Identify which cell holds the provided text, then report its (X, Y) central coordinate. 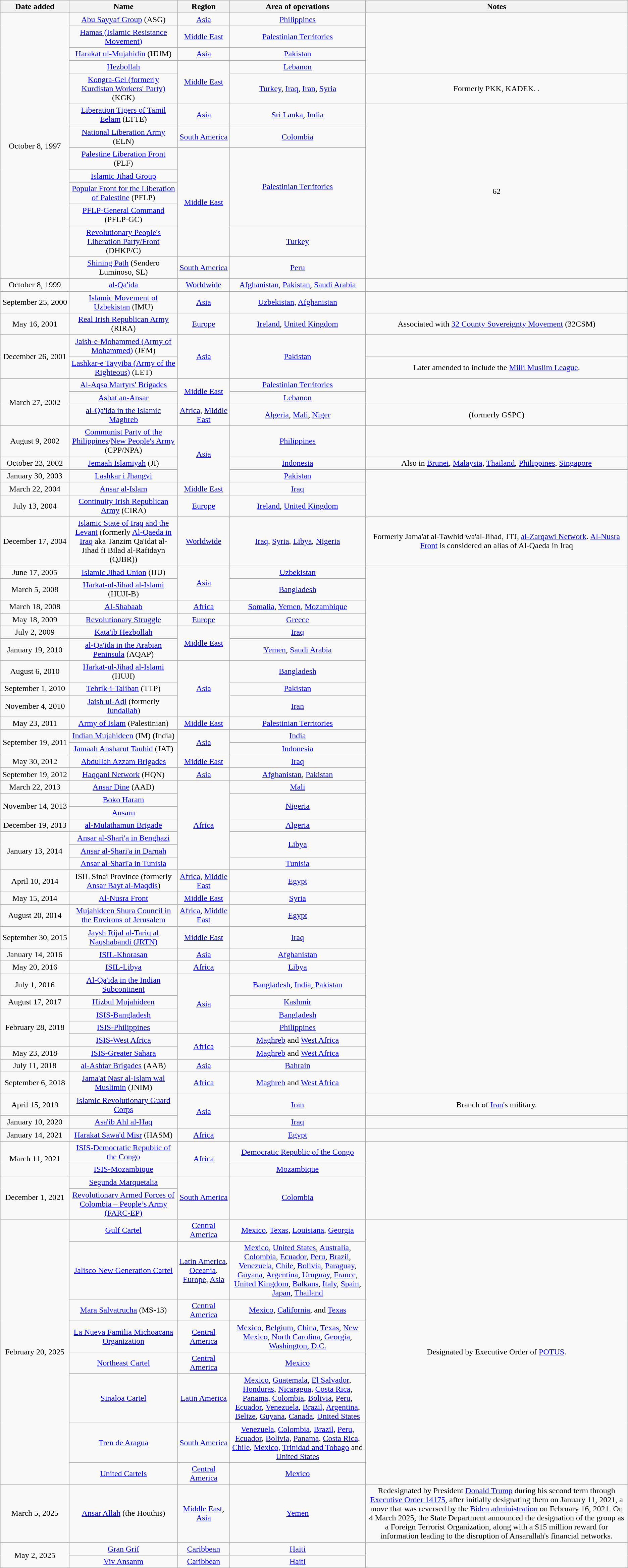
May 23, 2018 (35, 1053)
Lashkar i Jhangvi (123, 476)
Jemaah Islamiyah (JI) (123, 463)
Revolutionary People's Liberation Party/Front (DHKP/C) (123, 241)
Branch of Iran's military. (496, 1105)
Asa'ib Ahl al-Haq (123, 1122)
Mexico, California, and Texas (298, 1310)
La Nueva Familia Michoacana Organization (123, 1336)
Gulf Cartel (123, 1230)
Popular Front for the Liberation of Palestine (PFLP) (123, 193)
Area of operations (298, 7)
Tunisia (298, 864)
Associated with 32 County Sovereignty Movement (32CSM) (496, 324)
December 19, 2013 (35, 825)
Democratic Republic of the Congo (298, 1152)
November 4, 2010 (35, 706)
Harakat Sawa'd Misr (HASM) (123, 1135)
Turkey (298, 241)
ISIS-West Africa (123, 1040)
United Cartels (123, 1474)
Sri Lanka, India (298, 115)
Algeria (298, 825)
Islamic Jihad Group (123, 176)
Ansar al-Shari'a in Tunisia (123, 864)
July 2, 2009 (35, 632)
Islamic Revolutionary Guard Corps (123, 1105)
March 18, 2008 (35, 607)
April 15, 2019 (35, 1105)
Segunda Marquetalia (123, 1182)
Notes (496, 7)
Formerly PKK, KADEK. . (496, 89)
Al-Aqsa Martyrs' Brigades (123, 385)
Ansaru (123, 812)
May 23, 2011 (35, 723)
Algeria, Mali, Niger (298, 415)
June 17, 2005 (35, 572)
March 5, 2008 (35, 589)
Latin America, Oceania, Europe, Asia (204, 1270)
May 30, 2012 (35, 761)
October 8, 1997 (35, 146)
Revolutionary Struggle (123, 620)
Afghanistan, Pakistan, Saudi Arabia (298, 285)
Region (204, 7)
March 11, 2021 (35, 1159)
ISIL-Khorasan (123, 954)
February 28, 2018 (35, 1027)
National Liberation Army (ELN) (123, 137)
Ansar al-Shari'a in Darnah (123, 851)
al-Mulathamun Brigade (123, 825)
Jalisco New Generation Cartel (123, 1270)
July 13, 2004 (35, 506)
August 17, 2017 (35, 1002)
Ansar Dine (AAD) (123, 787)
August 6, 2010 (35, 671)
May 18, 2009 (35, 620)
Al-Nusra Front (123, 898)
December 26, 2001 (35, 357)
January 14, 2021 (35, 1135)
Army of Islam (Palestinian) (123, 723)
March 5, 2025 (35, 1513)
Ansar al-Islam (123, 488)
(formerly GSPC) (496, 415)
Viv Ansanm (123, 1562)
62 (496, 191)
Yemen, Saudi Arabia (298, 650)
Jama'at Nasr al-Islam wal Muslimin (JNIM) (123, 1083)
Islamic Jihad Union (IJU) (123, 572)
PFLP-General Command (PFLP-GC) (123, 215)
September 25, 2000 (35, 302)
Asbat an-Ansar (123, 398)
May 15, 2014 (35, 898)
Communist Party of the Philippines/New People's Army (CPP/NPA) (123, 441)
Turkey, Iraq, Iran, Syria (298, 89)
Afghanistan (298, 954)
January 13, 2014 (35, 851)
January 14, 2016 (35, 954)
January 19, 2010 (35, 650)
ISIS-Mozambique (123, 1169)
Mozambique (298, 1169)
Kongra-Gel (formerly Kurdistan Workers' Party) (KGK) (123, 89)
Islamic State of Iraq and the Levant (formerly Al-Qaeda in Iraq aka Tanzim Qa'idat al-Jihad fi Bilad al-Rafidayn (QJBR)) (123, 541)
Liberation Tigers of Tamil Eelam (LTTE) (123, 115)
Northeast Cartel (123, 1362)
March 22, 2004 (35, 488)
Bahrain (298, 1066)
Kashmir (298, 1002)
November 14, 2013 (35, 806)
September 6, 2018 (35, 1083)
Gran Grif (123, 1549)
April 10, 2014 (35, 881)
ISIL-Libya (123, 967)
Latin America (204, 1398)
al-Qa'ida in the Islamic Maghreb (123, 415)
Hizbul Mujahideen (123, 1002)
Somalia, Yemen, Mozambique (298, 607)
October 8, 1999 (35, 285)
August 20, 2014 (35, 915)
Boko Haram (123, 800)
Jaish-e-Mohammed (Army of Mohammed) (JEM) (123, 346)
December 17, 2004 (35, 541)
Hezbollah (123, 67)
Real Irish Republican Army (RIRA) (123, 324)
Later amended to include the Milli Muslim League. (496, 367)
September 19, 2012 (35, 774)
January 30, 2003 (35, 476)
January 10, 2020 (35, 1122)
September 19, 2011 (35, 742)
Jamaah Ansharut Tauhid (JAT) (123, 749)
August 9, 2002 (35, 441)
Afghanistan, Pakistan (298, 774)
Mexico, Belgium, China, Texas, New Mexico, North Carolina, Georgia, Washington, D.C. (298, 1336)
ISIS-Philippines (123, 1027)
July 11, 2018 (35, 1066)
Yemen (298, 1513)
May 20, 2016 (35, 967)
March 27, 2002 (35, 402)
al-Qa'ida (123, 285)
May 16, 2001 (35, 324)
Middle East, Asia (204, 1513)
Continuity Irish Republican Army (CIRA) (123, 506)
Ansar al-Shari'a in Benghazi (123, 838)
Mali (298, 787)
ISIS-Bangladesh (123, 1014)
Jaysh Rijal al-Tariq al Naqshabandi (JRTN) (123, 937)
ISIS-Democratic Republic of the Congo (123, 1152)
Greece (298, 620)
Haqqani Network (HQN) (123, 774)
Mujahideen Shura Council in the Environs of Jerusalem (123, 915)
Sinaloa Cartel (123, 1398)
ISIS-Greater Sahara (123, 1053)
Peru (298, 268)
Lashkar-e Tayyiba (Army of the Righteous) (LET) (123, 367)
July 1, 2016 (35, 984)
Tren de Aragua (123, 1443)
March 22, 2013 (35, 787)
al-Qa'ida in the Arabian Peninsula (AQAP) (123, 650)
Palestine Liberation Front (PLF) (123, 158)
Also in Brunei, Malaysia, Thailand, Philippines, Singapore (496, 463)
Formerly Jama'at al-Tawhid wa'al-Jihad, JTJ, al-Zarqawi Network. Al-Nusra Front is considered an alias of Al-Qaeda in Iraq (496, 541)
ISIL Sinai Province (formerly Ansar Bayt al-Maqdis) (123, 881)
Nigeria (298, 806)
Abdullah Azzam Brigades (123, 761)
December 1, 2021 (35, 1198)
Mara Salvatrucha (MS-13) (123, 1310)
Venezuela, Colombia, Brazil, Peru, Ecuador, Bolivia, Panama, Costa Rica, Chile, Mexico, Trinidad and Tobago and United States (298, 1443)
Ansar Allah (the Houthis) (123, 1513)
September 1, 2010 (35, 689)
Abu Sayyaf Group (ASG) (123, 19)
Al-Qa'ida in the Indian Subcontinent (123, 984)
Harkat-ul-Jihad al-Islami (HUJI) (123, 671)
Revolutionary Armed Forces of Colombia – People’s Army (FARC-EP) (123, 1204)
Kata'ib Hezbollah (123, 632)
Islamic Movement of Uzbekistan (IMU) (123, 302)
Designated by Executive Order of POTUS. (496, 1352)
Uzbekistan (298, 572)
Hamas (Islamic Resistance Movement) (123, 37)
Jaish ul-Adl (formerly Jundallah) (123, 706)
October 23, 2002 (35, 463)
Iraq, Syria, Libya, Nigeria (298, 541)
Harkat-ul-Jihad al-Islami (HUJI-B) (123, 589)
Uzbekistan, Afghanistan (298, 302)
Tehrik-i-Taliban (TTP) (123, 689)
Indian Mujahideen (IM) (India) (123, 736)
India (298, 736)
Date added (35, 7)
February 20, 2025 (35, 1352)
al-Ashtar Brigades (AAB) (123, 1066)
Harakat ul-Mujahidin (HUM) (123, 54)
Al-Shabaab (123, 607)
Name (123, 7)
September 30, 2015 (35, 937)
Mexico, Texas, Louisiana, Georgia (298, 1230)
Bangladesh, India, Pakistan (298, 984)
Shining Path (Sendero Luminoso, SL) (123, 268)
May 2, 2025 (35, 1555)
Syria (298, 898)
